Extract the [X, Y] coordinate from the center of the cell holding the provided text.  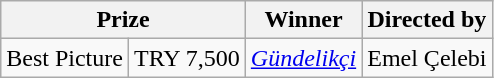
Winner [303, 20]
Best Picture [65, 58]
Prize [124, 20]
Directed by [427, 20]
Emel Çelebi [427, 58]
Gündelikçi [303, 58]
TRY 7,500 [186, 58]
